Output the [X, Y] coordinate of the center of the cell containing the given text.  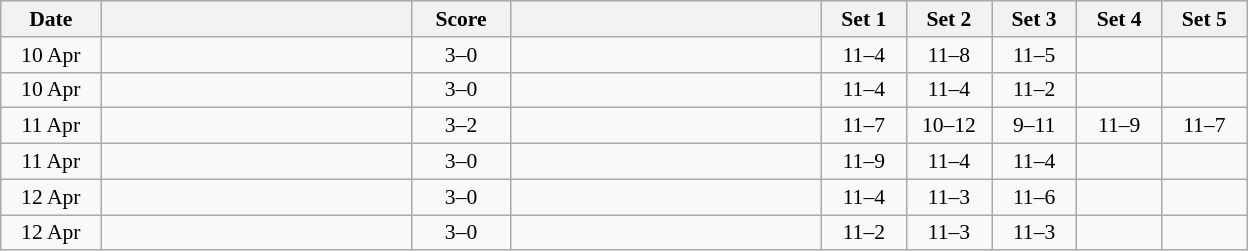
Set 2 [948, 19]
11–5 [1034, 55]
10–12 [948, 126]
Set 3 [1034, 19]
3–2 [461, 126]
Set 5 [1204, 19]
Set 1 [864, 19]
11–8 [948, 55]
9–11 [1034, 126]
Set 4 [1120, 19]
Score [461, 19]
Date [51, 19]
11–6 [1034, 197]
